Provide the (x, y) coordinate of the cell's center where the given text is located.  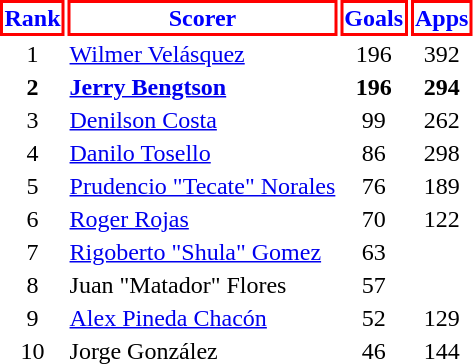
129 (442, 318)
8 (32, 285)
86 (374, 153)
99 (374, 120)
76 (374, 186)
Jerry Bengtson (202, 87)
63 (374, 252)
Goals (374, 18)
Juan "Matador" Flores (202, 285)
Prudencio "Tecate" Norales (202, 186)
Denilson Costa (202, 120)
392 (442, 54)
2 (32, 87)
298 (442, 153)
3 (32, 120)
294 (442, 87)
189 (442, 186)
Scorer (202, 18)
Rank (32, 18)
7 (32, 252)
9 (32, 318)
52 (374, 318)
6 (32, 219)
Alex Pineda Chacón (202, 318)
70 (374, 219)
Danilo Tosello (202, 153)
1 (32, 54)
4 (32, 153)
122 (442, 219)
Wilmer Velásquez (202, 54)
262 (442, 120)
Apps (442, 18)
Roger Rojas (202, 219)
57 (374, 285)
5 (32, 186)
Rigoberto "Shula" Gomez (202, 252)
